Detect which cell encompasses the target text, then output its [X, Y] center coordinate. 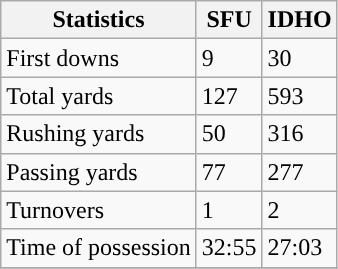
9 [229, 58]
IDHO [300, 20]
1 [229, 210]
316 [300, 134]
First downs [99, 58]
27:03 [300, 248]
Passing yards [99, 172]
Total yards [99, 96]
2 [300, 210]
32:55 [229, 248]
Statistics [99, 20]
277 [300, 172]
127 [229, 96]
Time of possession [99, 248]
Rushing yards [99, 134]
Turnovers [99, 210]
593 [300, 96]
77 [229, 172]
50 [229, 134]
SFU [229, 20]
30 [300, 58]
